Return [x, y] of the center of cell containing provided text 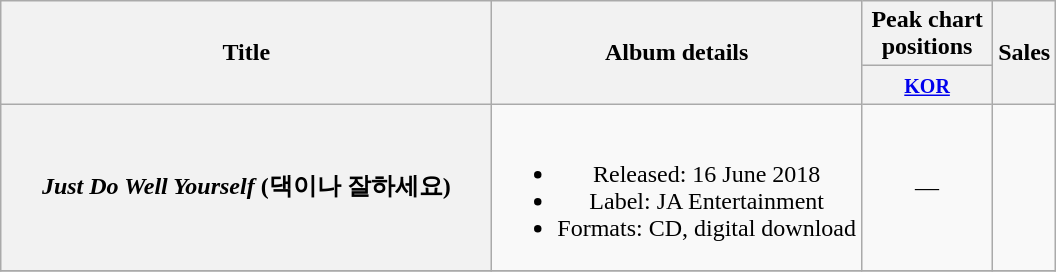
Sales [1024, 52]
Album details [677, 52]
Just Do Well Yourself (댁이나 잘하세요) [246, 188]
Peak chart positions [928, 34]
— [928, 188]
Released: 16 June 2018Label: JA EntertainmentFormats: CD, digital download [677, 188]
Title [246, 52]
KOR [928, 85]
